Find where the given text appears and provide that cell's center as (X, Y) coordinate. 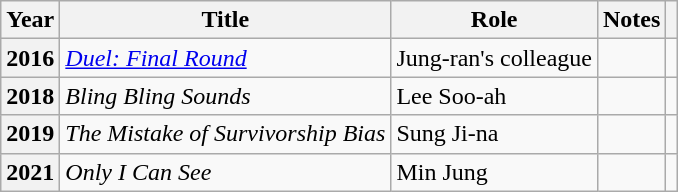
2018 (30, 96)
2019 (30, 134)
Duel: Final Round (226, 58)
Bling Bling Sounds (226, 96)
Notes (631, 20)
Year (30, 20)
2021 (30, 172)
The Mistake of Survivorship Bias (226, 134)
2016 (30, 58)
Lee Soo-ah (494, 96)
Only I Can See (226, 172)
Jung-ran's colleague (494, 58)
Sung Ji-na (494, 134)
Title (226, 20)
Role (494, 20)
Min Jung (494, 172)
